Scan for the cell matching the given text and deliver its [X, Y] coordinate at center. 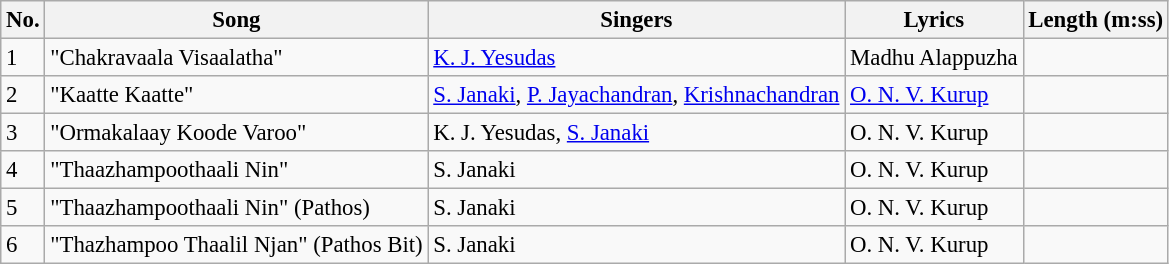
"Thaazhampoothaali Nin" [236, 170]
Lyrics [934, 20]
1 [23, 58]
"Ormakalaay Koode Varoo" [236, 133]
2 [23, 95]
6 [23, 245]
"Thaazhampoothaali Nin" (Pathos) [236, 208]
Song [236, 20]
Singers [636, 20]
No. [23, 20]
K. J. Yesudas [636, 58]
4 [23, 170]
"Chakravaala Visaalatha" [236, 58]
5 [23, 208]
"Kaatte Kaatte" [236, 95]
"Thazhampoo Thaalil Njan" (Pathos Bit) [236, 245]
Madhu Alappuzha [934, 58]
3 [23, 133]
K. J. Yesudas, S. Janaki [636, 133]
S. Janaki, P. Jayachandran, Krishnachandran [636, 95]
Length (m:ss) [1096, 20]
